Determine the (X, Y) coordinate at the center of the cell enclosing the given text.  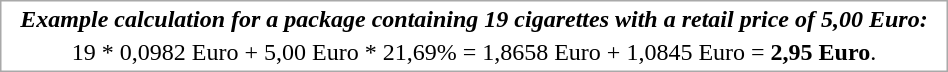
Example calculation for a package containing 19 cigarettes with a retail price of 5,00 Euro: (474, 19)
19 * 0,0982 Euro + 5,00 Euro * 21,69% = 1,8658 Euro + 1,0845 Euro = 2,95 Euro. (474, 53)
